Determine the [X, Y] coordinate at the center of the cell enclosing the given text.  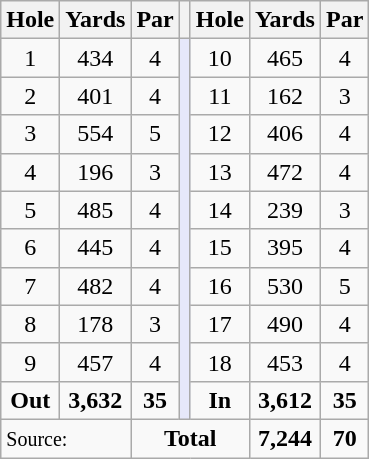
Source: [66, 438]
162 [284, 96]
485 [96, 210]
3,632 [96, 400]
434 [96, 58]
472 [284, 172]
445 [96, 248]
7 [30, 286]
239 [284, 210]
178 [96, 324]
554 [96, 134]
7,244 [284, 438]
16 [220, 286]
In [220, 400]
196 [96, 172]
10 [220, 58]
490 [284, 324]
Total [190, 438]
457 [96, 362]
6 [30, 248]
482 [96, 286]
465 [284, 58]
13 [220, 172]
3,612 [284, 400]
453 [284, 362]
395 [284, 248]
530 [284, 286]
17 [220, 324]
1 [30, 58]
14 [220, 210]
11 [220, 96]
15 [220, 248]
401 [96, 96]
406 [284, 134]
12 [220, 134]
70 [344, 438]
8 [30, 324]
Out [30, 400]
18 [220, 362]
2 [30, 96]
9 [30, 362]
